Output the (X, Y) coordinate of the center of the cell containing the given text.  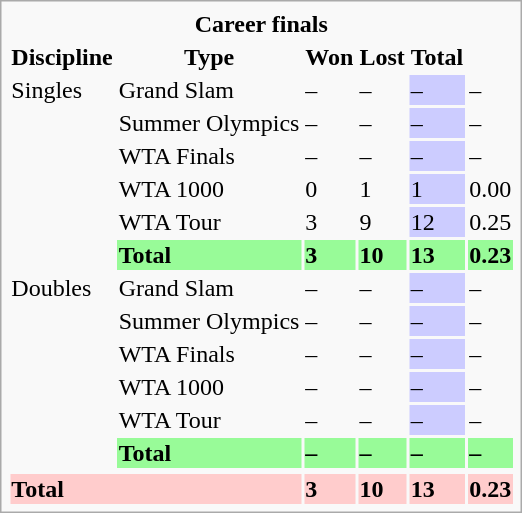
0 (330, 189)
Lost (382, 57)
Career finals (262, 24)
Type (209, 57)
Won (330, 57)
Singles (62, 172)
Doubles (62, 370)
0.00 (490, 189)
12 (436, 222)
9 (382, 222)
0.25 (490, 222)
Discipline (62, 57)
